Identify which cell holds the provided text, then report its (x, y) central coordinate. 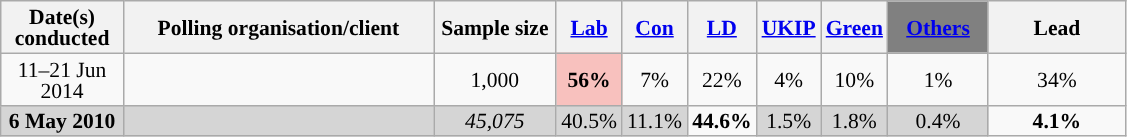
Polling organisation/client (278, 27)
Date(s)conducted (62, 27)
Sample size (496, 27)
40.5% (589, 120)
Green (854, 27)
Others (938, 27)
6 May 2010 (62, 120)
11.1% (654, 120)
22% (722, 79)
4.1% (1057, 120)
34% (1057, 79)
Con (654, 27)
45,075 (496, 120)
LD (722, 27)
Lab (589, 27)
44.6% (722, 120)
1.5% (789, 120)
10% (854, 79)
56% (589, 79)
1,000 (496, 79)
11–21 Jun 2014 (62, 79)
1.8% (854, 120)
4% (789, 79)
UKIP (789, 27)
0.4% (938, 120)
1% (938, 79)
7% (654, 79)
Lead (1057, 27)
